Output the [x, y] coordinate of the center of the cell containing the given text.  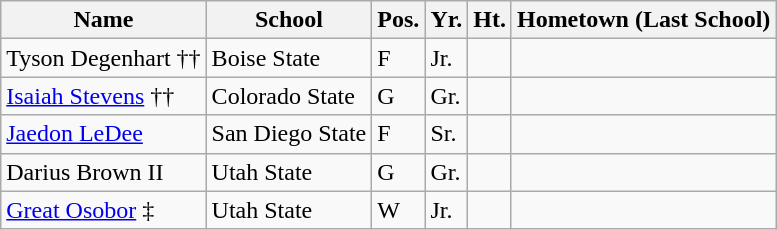
Jaedon LeDee [104, 134]
Name [104, 20]
School [289, 20]
Ht. [490, 20]
W [398, 210]
San Diego State [289, 134]
Tyson Degenhart †† [104, 58]
Boise State [289, 58]
Hometown (Last School) [643, 20]
Pos. [398, 20]
Sr. [446, 134]
Colorado State [289, 96]
Darius Brown II [104, 172]
Yr. [446, 20]
Great Osobor ‡ [104, 210]
Isaiah Stevens †† [104, 96]
